Extract the (X, Y) coordinate from the center of the cell holding the provided text.  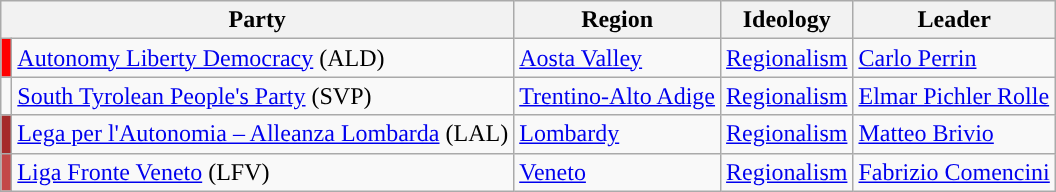
Matteo Brivio (954, 134)
Region (618, 20)
Trentino-Alto Adige (618, 96)
Fabrizio Comencini (954, 172)
South Tyrolean People's Party (SVP) (263, 96)
Carlo Perrin (954, 58)
Elmar Pichler Rolle (954, 96)
Liga Fronte Veneto (LFV) (263, 172)
Veneto (618, 172)
Ideology (787, 20)
Lega per l'Autonomia – Alleanza Lombarda (LAL) (263, 134)
Aosta Valley (618, 58)
Autonomy Liberty Democracy (ALD) (263, 58)
Party (258, 20)
Lombardy (618, 134)
Leader (954, 20)
